Return the [X, Y] coordinate for the center point of the cell that contains the specified text.  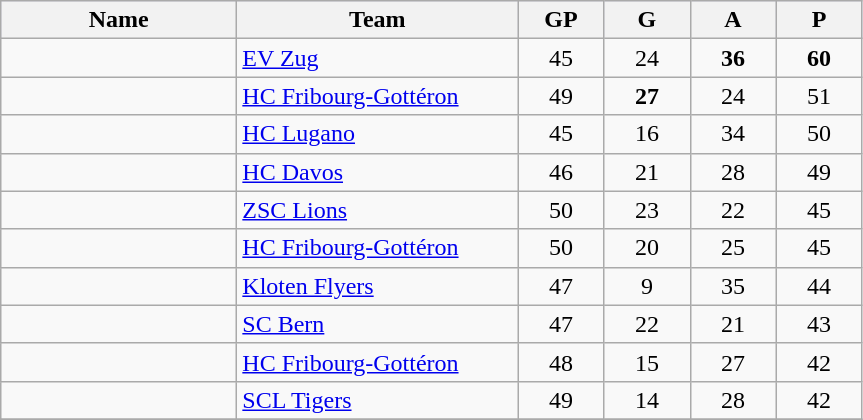
ZSC Lions [378, 210]
HC Lugano [378, 134]
SCL Tigers [378, 400]
GP [561, 20]
Kloten Flyers [378, 286]
43 [819, 324]
Team [378, 20]
Name [119, 20]
P [819, 20]
EV Zug [378, 58]
15 [647, 362]
51 [819, 96]
34 [733, 134]
HC Davos [378, 172]
9 [647, 286]
16 [647, 134]
20 [647, 248]
60 [819, 58]
A [733, 20]
35 [733, 286]
14 [647, 400]
SC Bern [378, 324]
G [647, 20]
23 [647, 210]
44 [819, 286]
48 [561, 362]
25 [733, 248]
46 [561, 172]
36 [733, 58]
